Return (X, Y) of the center of cell containing provided text 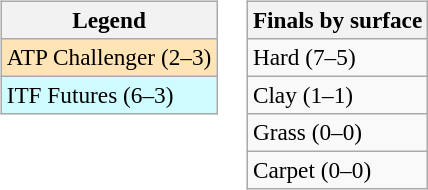
Finals by surface (337, 20)
Hard (7–5) (337, 57)
ITF Futures (6–3) (108, 95)
Carpet (0–0) (337, 171)
Grass (0–0) (337, 133)
Clay (1–1) (337, 95)
Legend (108, 20)
ATP Challenger (2–3) (108, 57)
